Return (x, y) of the center of cell containing provided text 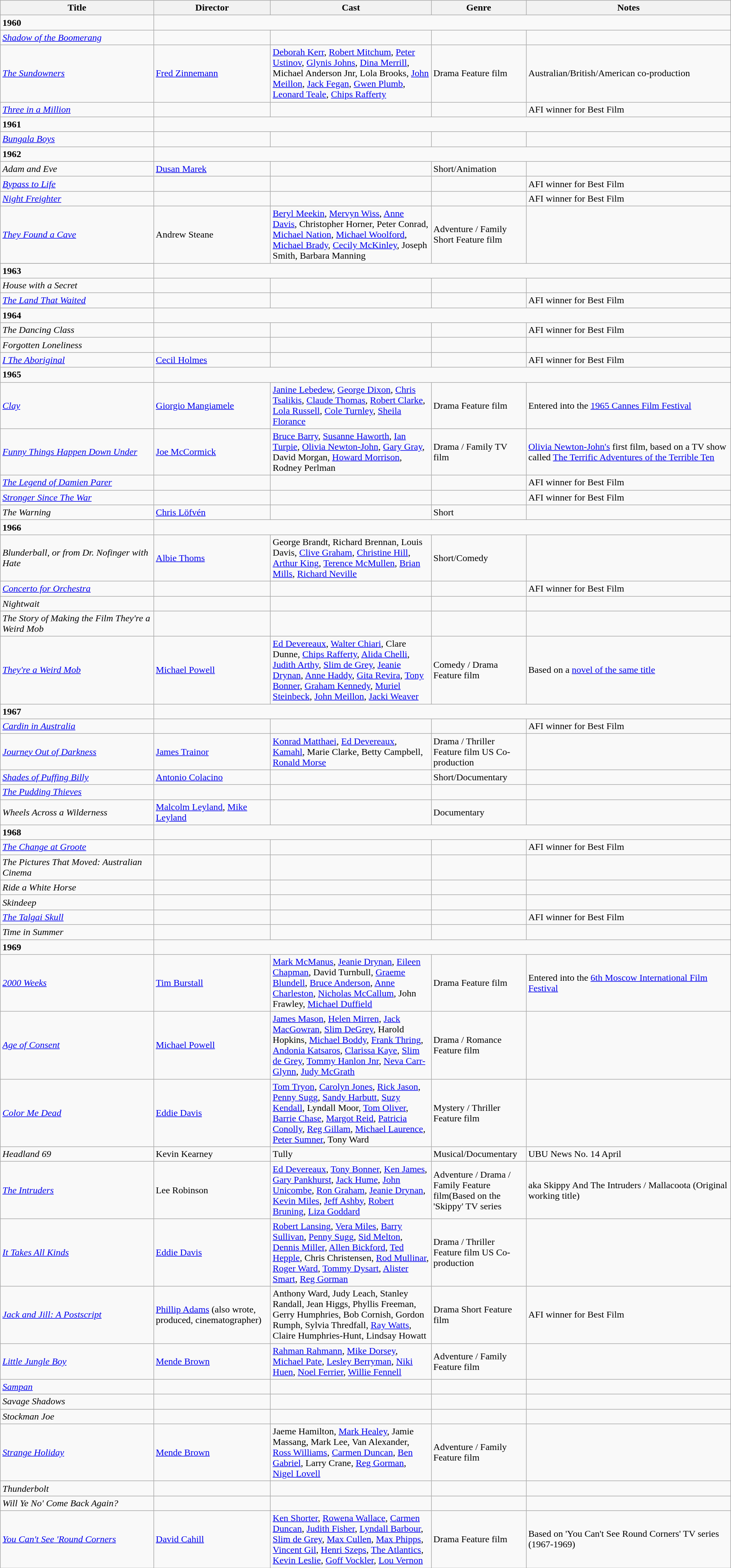
Adventure / Drama / Family Feature film(Based on the 'Skippy' TV series (479, 1190)
I The Aboriginal (77, 360)
Night Freighter (77, 198)
Journey Out of Darkness (77, 752)
Musical/Documentary (479, 1154)
Nightwait (77, 604)
Cecil Holmes (212, 360)
Tully (351, 1154)
Time in Summer (77, 932)
Wheels Across a Wilderness (77, 812)
Malcolm Leyland, Mike Leyland (212, 812)
Will Ye No' Come Back Again? (77, 1503)
1966 (77, 527)
Based on a novel of the same title (628, 670)
Director (212, 8)
It Takes All Kinds (77, 1253)
Title (77, 8)
Short/Animation (479, 169)
You Can't See 'Round Corners (77, 1539)
Bruce Barry, Susanne Haworth, Ian Turpie, Olivia Newton-John, Gary Gray, David Morgan, Howard Morrison, Rodney Perlman (351, 452)
The Story of Making the Film They're a Weird Mob (77, 624)
Stockman Joe (77, 1416)
Jaeme Hamilton, Mark Healey, Jamie Massang, Mark Lee, Van Alexander, Ross Williams, Carmen Duncan, Ben Gabriel, Larry Crane, Reg Gorman, Nigel Lovell (351, 1452)
Bungala Boys (77, 139)
Entered into the 1965 Cannes Film Festival (628, 406)
1961 (77, 124)
Blunderball, or from Dr. Nofinger with Hate (77, 558)
Adventure / Family Short Feature film (479, 234)
Bypass to Life (77, 184)
Australian/British/American co-production (628, 73)
The Land That Waited (77, 300)
The Talgai Skull (77, 917)
1960 (77, 23)
Comedy / Drama Feature film (479, 670)
Chris Löfvén (212, 512)
George Brandt, Richard Brennan, Louis Davis, Clive Graham, Christine Hill, Arthur King, Terence McMullen, Brian Mills, Richard Neville (351, 558)
Jack and Jill: A Postscript (77, 1315)
Dusan Marek (212, 169)
1968 (77, 832)
Short/Comedy (479, 558)
Adam and Eve (77, 169)
Mystery / Thriller Feature film (479, 1113)
Thunderbolt (77, 1488)
Albie Thoms (212, 558)
Stronger Since The War (77, 497)
Rahman Rahmann, Mike Dorsey, Michael Pate, Lesley Berryman, Niki Huen, Noel Ferrier, Willie Fennell (351, 1361)
Short (479, 512)
The Intruders (77, 1190)
1969 (77, 947)
Phillip Adams (also wrote, produced, cinematographer) (212, 1315)
Shades of Puffing Billy (77, 777)
Concerto for Orchestra (77, 588)
Strange Holiday (77, 1452)
1964 (77, 315)
The Pictures That Moved: Australian Cinema (77, 867)
Konrad Matthaei, Ed Devereaux, Kamahl, Marie Clarke, Betty Campbell, Ronald Morse (351, 752)
Fred Zinnemann (212, 73)
Joe McCormick (212, 452)
Andrew Steane (212, 234)
Tim Burstall (212, 983)
Sampan (77, 1387)
Giorgio Mangiamele (212, 406)
The Legend of Damien Parer (77, 483)
The Sundowners (77, 73)
1967 (77, 712)
Entered into the 6th Moscow International Film Festival (628, 983)
Forgotten Loneliness (77, 345)
Lee Robinson (212, 1190)
Savage Shadows (77, 1402)
1962 (77, 154)
Antonio Colacino (212, 777)
1965 (77, 375)
The Dancing Class (77, 330)
The Change at Groote (77, 847)
Cardin in Australia (77, 726)
Olivia Newton-John's first film, based on a TV show called The Terrific Adventures of the Terrible Ten (628, 452)
Cast (351, 8)
Skindeep (77, 902)
Age of Consent (77, 1046)
They're a Weird Mob (77, 670)
Kevin Kearney (212, 1154)
The Pudding Thieves (77, 792)
Drama / Family TV film (479, 452)
Funny Things Happen Down Under (77, 452)
Clay (77, 406)
Three in a Million (77, 109)
Ride a White Horse (77, 887)
Headland 69 (77, 1154)
Notes (628, 8)
Genre (479, 8)
Based on 'You Can't See Round Corners' TV series (1967-1969) (628, 1539)
Drama / Romance Feature film (479, 1046)
They Found a Cave (77, 234)
David Cahill (212, 1539)
James Trainor (212, 752)
Little Jungle Boy (77, 1361)
UBU News No. 14 April (628, 1154)
The Warning (77, 512)
1963 (77, 271)
Drama Short Feature film (479, 1315)
Janine Lebedew, George Dixon, Chris Tsalikis, Claude Thomas, Robert Clarke, Lola Russell, Cole Turnley, Sheila Florance (351, 406)
Short/Documentary (479, 777)
Color Me Dead (77, 1113)
House with a Secret (77, 286)
Documentary (479, 812)
2000 Weeks (77, 983)
aka Skippy And The Intruders / Mallacoota (Original working title) (628, 1190)
Shadow of the Boomerang (77, 38)
